Find where the given text appears and provide that cell's center as [x, y] coordinate. 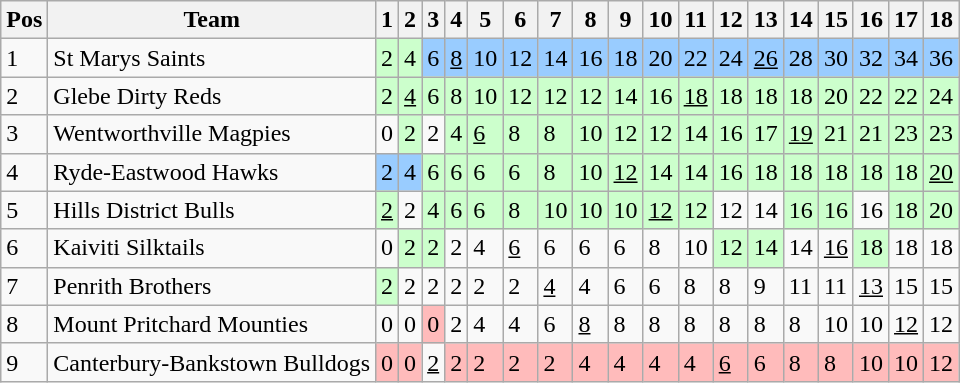
26 [766, 58]
34 [906, 58]
Glebe Dirty Reds [212, 96]
Kaiviti Silktails [212, 248]
St Marys Saints [212, 58]
Pos [24, 20]
Team [212, 20]
28 [800, 58]
36 [942, 58]
30 [836, 58]
Canterbury-Bankstown Bulldogs [212, 362]
Ryde-Eastwood Hawks [212, 172]
32 [870, 58]
19 [800, 134]
Mount Pritchard Mounties [212, 324]
Penrith Brothers [212, 286]
Hills District Bulls [212, 210]
Wentworthville Magpies [212, 134]
